Extract the [X, Y] coordinate from the center of the cell holding the provided text.  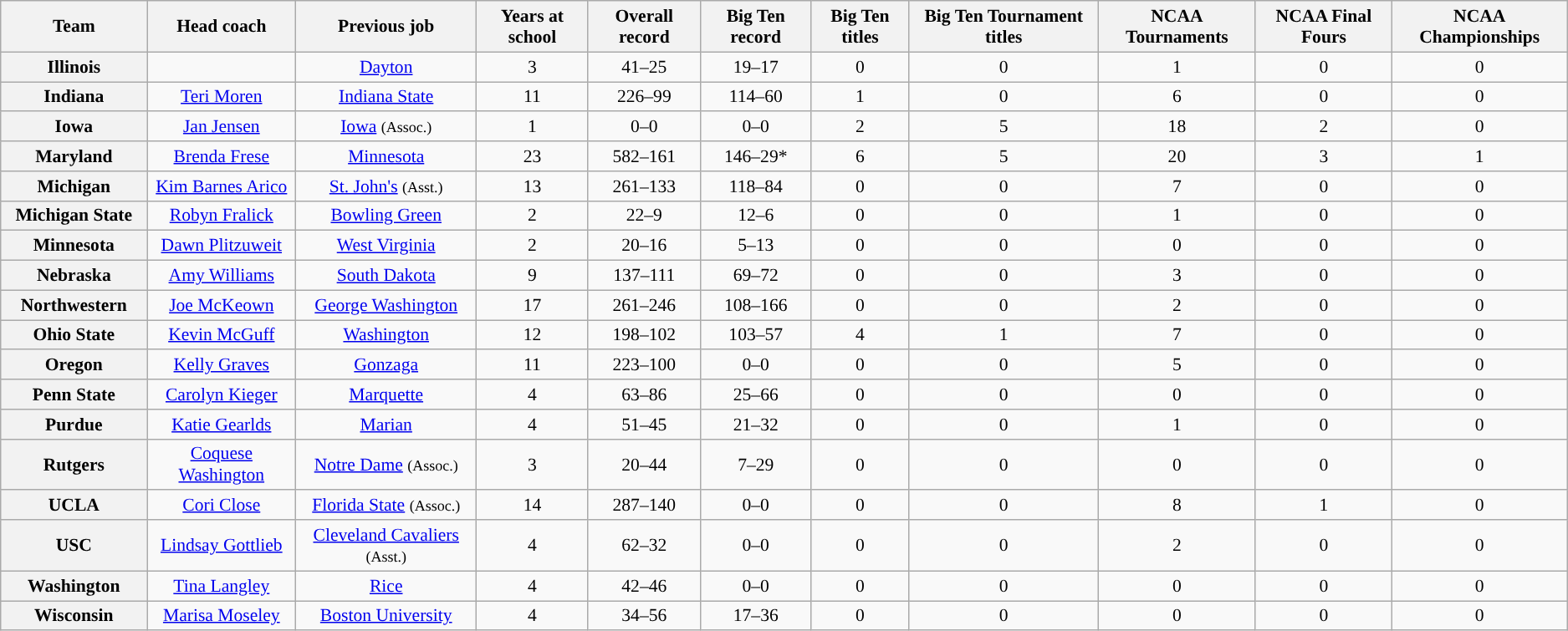
Teri Moren [222, 97]
Team [74, 27]
14 [533, 506]
Wisconsin [74, 616]
114–60 [756, 97]
287–140 [644, 506]
Purdue [74, 425]
Maryland [74, 156]
22–9 [644, 216]
12–6 [756, 216]
Kelly Graves [222, 365]
Katie Gearlds [222, 425]
Indiana [74, 97]
Nebraska [74, 276]
South Dakota [386, 276]
Head coach [222, 27]
NCAA Championships [1480, 27]
Oregon [74, 365]
34–56 [644, 616]
USC [74, 545]
NCAA Final Fours [1324, 27]
Bowling Green [386, 216]
Lindsay Gottlieb [222, 545]
146–29* [756, 156]
51–45 [644, 425]
20 [1177, 156]
69–72 [756, 276]
261–246 [644, 305]
12 [533, 335]
Cleveland Cavaliers (Asst.) [386, 545]
Iowa (Assoc.) [386, 127]
8 [1177, 506]
Penn State [74, 394]
George Washington [386, 305]
25–66 [756, 394]
Cori Close [222, 506]
Marian [386, 425]
Iowa [74, 127]
Jan Jensen [222, 127]
Big Ten titles [860, 27]
19–17 [756, 67]
198–102 [644, 335]
Brenda Frese [222, 156]
Kevin McGuff [222, 335]
Tina Langley [222, 586]
Marquette [386, 394]
St. John's (Asst.) [386, 186]
62–32 [644, 545]
Big Ten record [756, 27]
Michigan State [74, 216]
21–32 [756, 425]
Kim Barnes Arico [222, 186]
42–46 [644, 586]
118–84 [756, 186]
Dayton [386, 67]
Rutgers [74, 465]
Carolyn Kieger [222, 394]
NCAA Tournaments [1177, 27]
Overall record [644, 27]
261–133 [644, 186]
Robyn Fralick [222, 216]
West Virginia [386, 246]
223–100 [644, 365]
63–86 [644, 394]
582–161 [644, 156]
7–29 [756, 465]
Michigan [74, 186]
Dawn Plitzuweit [222, 246]
226–99 [644, 97]
137–111 [644, 276]
Illinois [74, 67]
Boston University [386, 616]
UCLA [74, 506]
41–25 [644, 67]
Ohio State [74, 335]
23 [533, 156]
5–13 [756, 246]
Big Ten Tournament titles [1004, 27]
Northwestern [74, 305]
103–57 [756, 335]
17 [533, 305]
Previous job [386, 27]
Marisa Moseley [222, 616]
Coquese Washington [222, 465]
18 [1177, 127]
Years at school [533, 27]
108–166 [756, 305]
Rice [386, 586]
Indiana State [386, 97]
17–36 [756, 616]
Amy Williams [222, 276]
9 [533, 276]
Joe McKeown [222, 305]
Florida State (Assoc.) [386, 506]
13 [533, 186]
20–44 [644, 465]
Notre Dame (Assoc.) [386, 465]
20–16 [644, 246]
Gonzaga [386, 365]
